Pinpoint the cell where the given text exists, returning its (X, Y) midpoint coordinate. 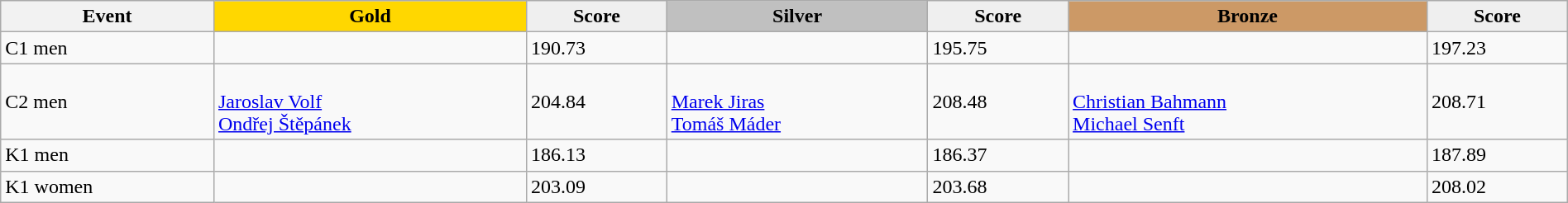
208.71 (1497, 101)
204.84 (597, 101)
Marek JirasTomáš Máder (797, 101)
187.89 (1497, 155)
Jaroslav VolfOndřej Štěpánek (370, 101)
Event (108, 17)
Christian BahmannMichael Senft (1248, 101)
Bronze (1248, 17)
195.75 (998, 48)
Silver (797, 17)
208.48 (998, 101)
Gold (370, 17)
C1 men (108, 48)
C2 men (108, 101)
190.73 (597, 48)
186.37 (998, 155)
208.02 (1497, 186)
186.13 (597, 155)
K1 men (108, 155)
203.68 (998, 186)
203.09 (597, 186)
197.23 (1497, 48)
K1 women (108, 186)
